Find where the given text appears and provide that cell's center as [X, Y] coordinate. 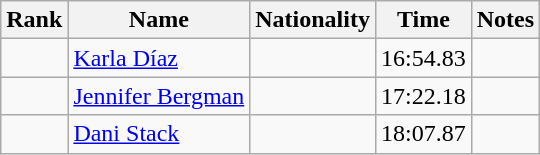
Karla Díaz [159, 58]
Dani Stack [159, 134]
Notes [505, 20]
Nationality [313, 20]
16:54.83 [423, 58]
Jennifer Bergman [159, 96]
Name [159, 20]
Time [423, 20]
Rank [34, 20]
18:07.87 [423, 134]
17:22.18 [423, 96]
